Capture the cell that displays the provided text and extract its (x, y) central coordinate. 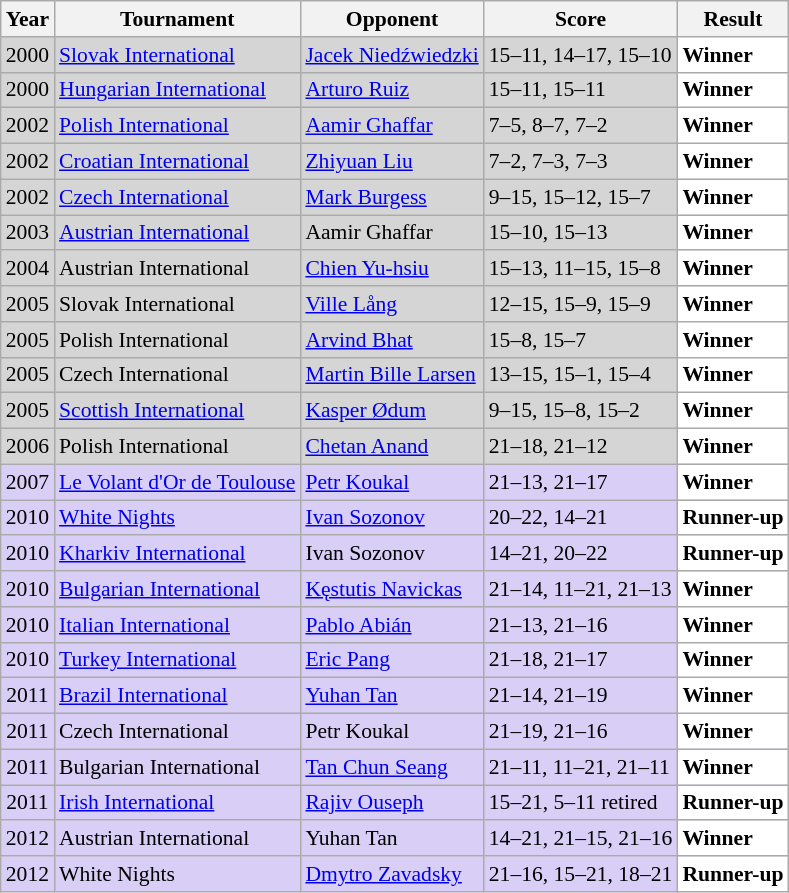
Tan Chun Seang (392, 767)
15–11, 15–11 (581, 90)
13–15, 15–1, 15–4 (581, 375)
Opponent (392, 19)
14–21, 20–22 (581, 554)
Arturo Ruiz (392, 90)
Kasper Ødum (392, 411)
7–2, 7–3, 7–3 (581, 162)
7–5, 8–7, 7–2 (581, 126)
20–22, 14–21 (581, 518)
21–14, 21–19 (581, 696)
12–15, 15–9, 15–9 (581, 304)
Kharkiv International (177, 554)
Rajiv Ouseph (392, 803)
15–21, 5–11 retired (581, 803)
15–10, 15–13 (581, 233)
Zhiyuan Liu (392, 162)
Croatian International (177, 162)
Dmytro Zavadsky (392, 874)
Year (28, 19)
Turkey International (177, 660)
21–19, 21–16 (581, 732)
21–18, 21–17 (581, 660)
21–13, 21–17 (581, 482)
Kęstutis Navickas (392, 589)
Mark Burgess (392, 197)
2004 (28, 269)
15–11, 14–17, 15–10 (581, 55)
14–21, 21–15, 21–16 (581, 839)
15–8, 15–7 (581, 340)
Eric Pang (392, 660)
Chetan Anand (392, 447)
Chien Yu-hsiu (392, 269)
9–15, 15–8, 15–2 (581, 411)
Hungarian International (177, 90)
Arvind Bhat (392, 340)
Score (581, 19)
21–13, 21–16 (581, 625)
15–13, 11–15, 15–8 (581, 269)
Italian International (177, 625)
Ville Lång (392, 304)
21–11, 11–21, 21–11 (581, 767)
2007 (28, 482)
Irish International (177, 803)
9–15, 15–12, 15–7 (581, 197)
Martin Bille Larsen (392, 375)
Pablo Abián (392, 625)
Brazil International (177, 696)
21–16, 15–21, 18–21 (581, 874)
Scottish International (177, 411)
2006 (28, 447)
Le Volant d'Or de Toulouse (177, 482)
Jacek Niedźwiedzki (392, 55)
Result (732, 19)
2003 (28, 233)
Tournament (177, 19)
21–14, 11–21, 21–13 (581, 589)
21–18, 21–12 (581, 447)
